Detect which cell encompasses the target text, then output its [X, Y] center coordinate. 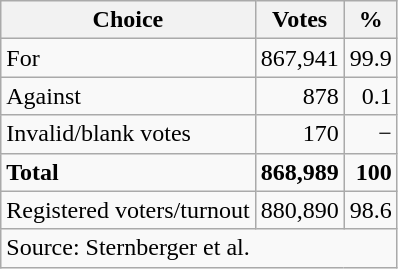
% [370, 20]
878 [300, 96]
Total [128, 172]
880,890 [300, 210]
− [370, 134]
99.9 [370, 58]
170 [300, 134]
Invalid/blank votes [128, 134]
Against [128, 96]
Votes [300, 20]
100 [370, 172]
For [128, 58]
0.1 [370, 96]
867,941 [300, 58]
98.6 [370, 210]
Source: Sternberger et al. [199, 248]
Choice [128, 20]
868,989 [300, 172]
Registered voters/turnout [128, 210]
